Detect which cell encompasses the target text, then output its [x, y] center coordinate. 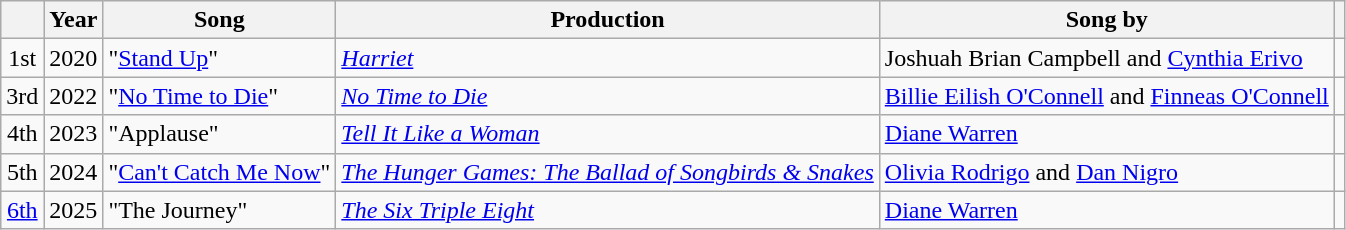
4th [22, 134]
Billie Eilish O'Connell and Finneas O'Connell [1106, 96]
The Six Triple Eight [608, 210]
2023 [74, 134]
2024 [74, 172]
Joshuah Brian Campbell and Cynthia Erivo [1106, 58]
The Hunger Games: The Ballad of Songbirds & Snakes [608, 172]
Song [220, 20]
"The Journey" [220, 210]
"Can't Catch Me Now" [220, 172]
5th [22, 172]
Production [608, 20]
2020 [74, 58]
Song by [1106, 20]
Year [74, 20]
1st [22, 58]
"Stand Up" [220, 58]
6th [22, 210]
No Time to Die [608, 96]
3rd [22, 96]
Harriet [608, 58]
"No Time to Die" [220, 96]
2025 [74, 210]
2022 [74, 96]
"Applause" [220, 134]
Tell It Like a Woman [608, 134]
Olivia Rodrigo and Dan Nigro [1106, 172]
